For the text-containing cell, return its midpoint in [x, y] coordinate format. 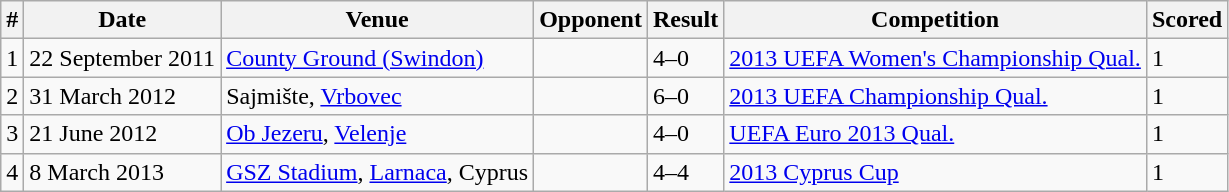
4–4 [685, 172]
County Ground (Swindon) [378, 58]
Opponent [591, 20]
3 [12, 134]
8 March 2013 [122, 172]
Sajmište, Vrbovec [378, 96]
# [12, 20]
2013 Cyprus Cup [936, 172]
31 March 2012 [122, 96]
22 September 2011 [122, 58]
Date [122, 20]
21 June 2012 [122, 134]
2013 UEFA Championship Qual. [936, 96]
Ob Jezeru, Velenje [378, 134]
Competition [936, 20]
UEFA Euro 2013 Qual. [936, 134]
Result [685, 20]
4 [12, 172]
Venue [378, 20]
2 [12, 96]
2013 UEFA Women's Championship Qual. [936, 58]
Scored [1186, 20]
GSZ Stadium, Larnaca, Cyprus [378, 172]
6–0 [685, 96]
